Identify which cell holds the provided text, then report its [x, y] central coordinate. 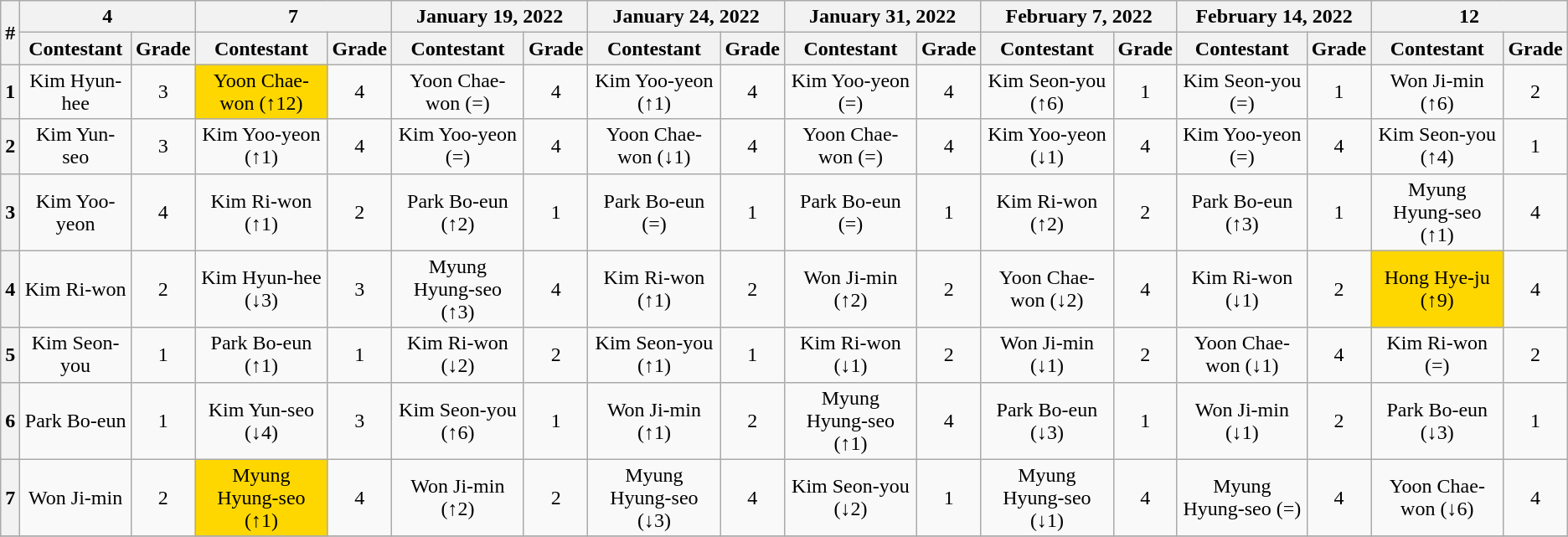
Kim Ri-won [75, 289]
Kim Seon-you (↑4) [1437, 146]
Kim Yun-seo [75, 146]
Myung Hyung-seo (↓3) [654, 498]
Myung Hyung-seo (=) [1241, 498]
January 31, 2022 [883, 17]
Park Bo-eun (↑3) [1241, 212]
Park Bo-eun [75, 421]
Myung Hyung-seo (↑3) [457, 289]
February 7, 2022 [1079, 17]
Yoon Chae-won (↑12) [261, 92]
# [10, 33]
Kim Hyun-hee (↓3) [261, 289]
12 [1469, 17]
6 [10, 421]
Kim Ri-won (↑2) [1047, 212]
January 19, 2022 [489, 17]
January 24, 2022 [687, 17]
Kim Seon-you (=) [1241, 92]
Won Ji-min (↑6) [1437, 92]
Park Bo-eun (↑2) [457, 212]
Kim Yoo-yeon (↓1) [1047, 146]
Kim Seon-you (↑1) [654, 355]
Kim Hyun-hee [75, 92]
Kim Ri-won (=) [1437, 355]
Myung Hyung-seo (↓1) [1047, 498]
Kim Seon-you [75, 355]
February 14, 2022 [1273, 17]
Yoon Chae-won (↓2) [1047, 289]
Kim Yoo-yeon [75, 212]
Hong Hye-ju (↑9) [1437, 289]
Won Ji-min [75, 498]
Park Bo-eun (↑1) [261, 355]
Kim Seon-you (↓2) [850, 498]
Won Ji-min (↑1) [654, 421]
Kim Yun-seo (↓4) [261, 421]
5 [10, 355]
Yoon Chae-won (↓6) [1437, 498]
Kim Ri-won (↓2) [457, 355]
